Extract the [x, y] coordinate from the center of the cell holding the provided text.  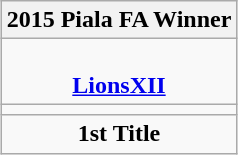
LionsXII [119, 72]
1st Title [119, 134]
2015 Piala FA Winner [119, 20]
